Return [X, Y] of the center of cell containing provided text 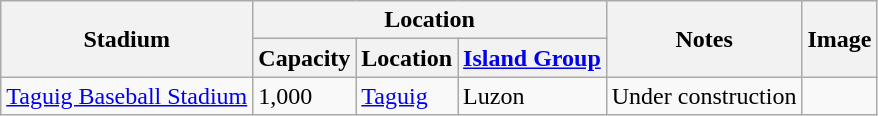
1,000 [304, 96]
Notes [704, 39]
Capacity [304, 58]
Stadium [127, 39]
Luzon [532, 96]
Image [840, 39]
Taguig [407, 96]
Under construction [704, 96]
Taguig Baseball Stadium [127, 96]
Island Group [532, 58]
